Search for the cell housing the specified text and yield its (X, Y) center coordinate. 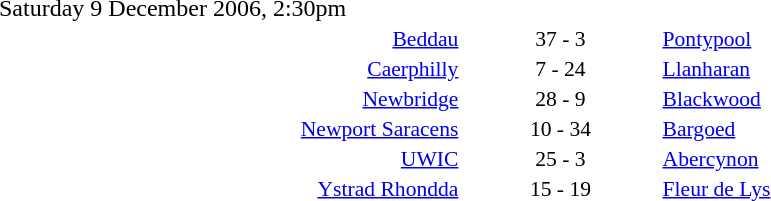
25 - 3 (560, 158)
28 - 9 (560, 98)
37 - 3 (560, 38)
7 - 24 (560, 68)
10 - 34 (560, 128)
